Capture the cell that displays the provided text and extract its (X, Y) central coordinate. 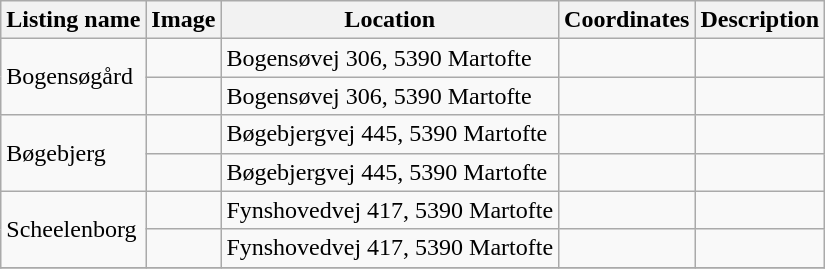
Image (184, 20)
Location (390, 20)
Listing name (74, 20)
Description (760, 20)
Bøgebjerg (74, 153)
Coordinates (627, 20)
Bogensøgård (74, 77)
Scheelenborg (74, 229)
